Search for the cell housing the specified text and yield its (X, Y) center coordinate. 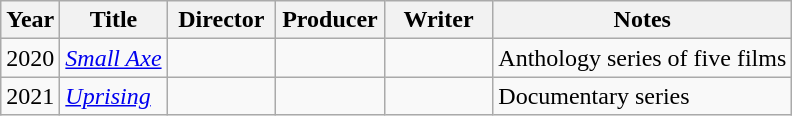
Small Axe (114, 58)
Director (222, 20)
Uprising (114, 96)
Title (114, 20)
Writer (438, 20)
Producer (330, 20)
Anthology series of five films (642, 58)
2021 (30, 96)
Notes (642, 20)
2020 (30, 58)
Documentary series (642, 96)
Year (30, 20)
